Provide the [X, Y] coordinate of the cell's center where the given text is located.  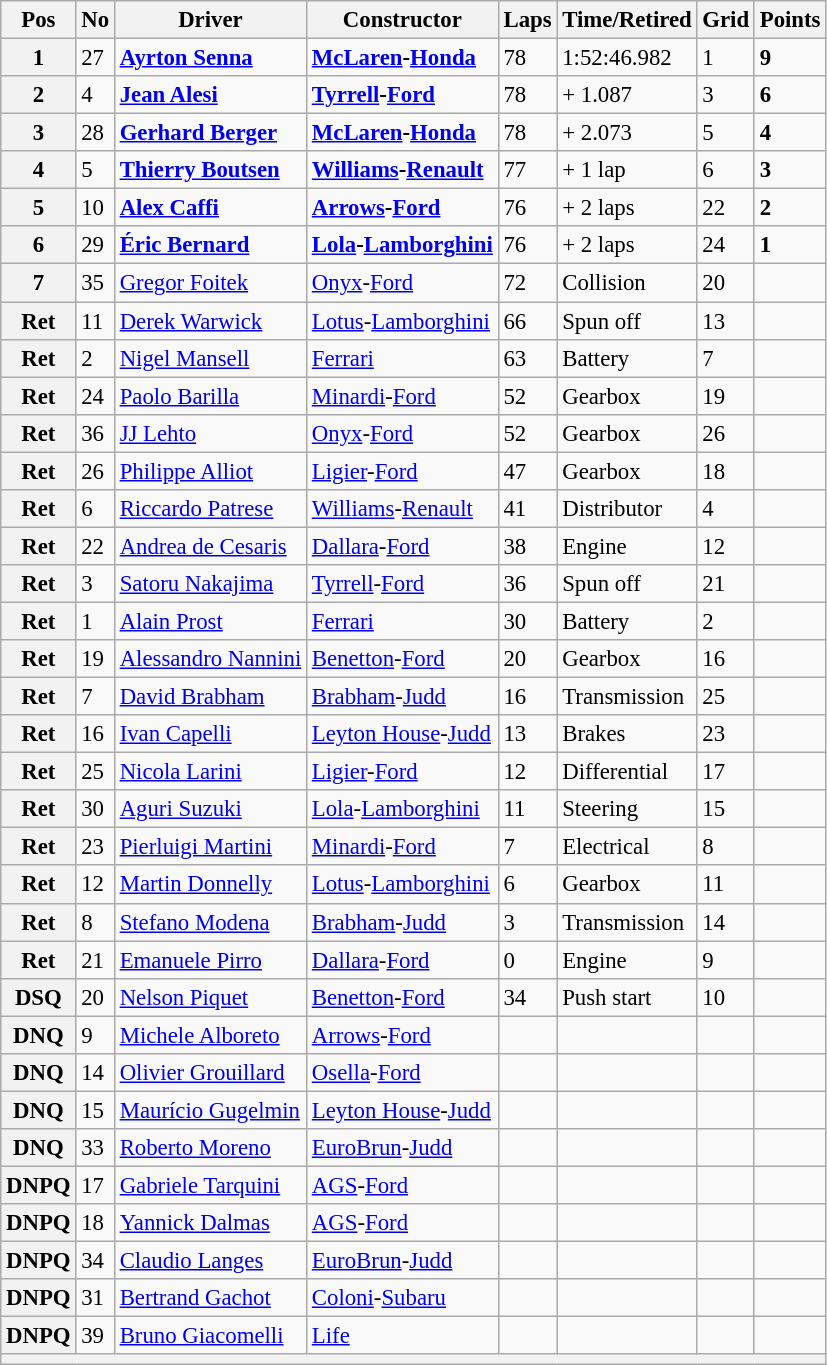
Nigel Mansell [210, 358]
JJ Lehto [210, 433]
+ 2.073 [627, 133]
27 [95, 58]
Andrea de Cesaris [210, 546]
72 [528, 283]
Derek Warwick [210, 321]
0 [528, 960]
Aguri Suzuki [210, 809]
Steering [627, 809]
Éric Bernard [210, 245]
Alessandro Nannini [210, 659]
Collision [627, 283]
35 [95, 283]
Riccardo Patrese [210, 509]
Osella-Ford [403, 1073]
Bruno Giacomelli [210, 1336]
Emanuele Pirro [210, 960]
Grid [726, 20]
63 [528, 358]
47 [528, 471]
No [95, 20]
Pierluigi Martini [210, 847]
Satoru Nakajima [210, 584]
Differential [627, 772]
Olivier Grouillard [210, 1073]
Gerhard Berger [210, 133]
Ivan Capelli [210, 734]
Constructor [403, 20]
Distributor [627, 509]
Paolo Barilla [210, 396]
Alex Caffi [210, 208]
Gregor Foitek [210, 283]
Nicola Larini [210, 772]
Michele Alboreto [210, 1035]
+ 1 lap [627, 170]
Laps [528, 20]
Electrical [627, 847]
Points [790, 20]
33 [95, 1148]
Brakes [627, 734]
Driver [210, 20]
31 [95, 1298]
Gabriele Tarquini [210, 1185]
Pos [38, 20]
41 [528, 509]
Time/Retired [627, 20]
39 [95, 1336]
28 [95, 133]
Roberto Moreno [210, 1148]
Nelson Piquet [210, 997]
Ayrton Senna [210, 58]
Martin Donnelly [210, 885]
Push start [627, 997]
Jean Alesi [210, 95]
Philippe Alliot [210, 471]
Life [403, 1336]
38 [528, 546]
66 [528, 321]
DSQ [38, 997]
Thierry Boutsen [210, 170]
+ 1.087 [627, 95]
Stefano Modena [210, 922]
77 [528, 170]
Alain Prost [210, 621]
Bertrand Gachot [210, 1298]
David Brabham [210, 697]
1:52:46.982 [627, 58]
Yannick Dalmas [210, 1223]
Coloni-Subaru [403, 1298]
Claudio Langes [210, 1261]
29 [95, 245]
Maurício Gugelmin [210, 1110]
